Find where the given text appears and provide that cell's center as (X, Y) coordinate. 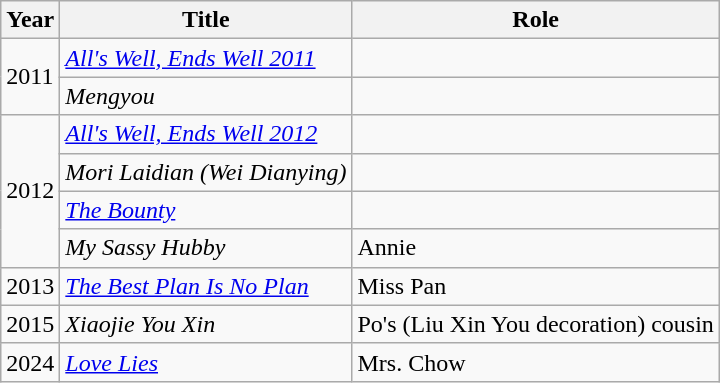
Role (536, 20)
Po's (Liu Xin You decoration) cousin (536, 324)
Title (206, 20)
2013 (30, 286)
2011 (30, 77)
2024 (30, 362)
Xiaojie You Xin (206, 324)
Mengyou (206, 96)
Mori Laidian (Wei Dianying) (206, 172)
Miss Pan (536, 286)
The Bounty (206, 210)
Love Lies (206, 362)
Annie (536, 248)
2012 (30, 191)
All's Well, Ends Well 2012 (206, 134)
Mrs. Chow (536, 362)
My Sassy Hubby (206, 248)
2015 (30, 324)
All's Well, Ends Well 2011 (206, 58)
The Best Plan Is No Plan (206, 286)
Year (30, 20)
